Return (x, y) of the center of cell containing provided text 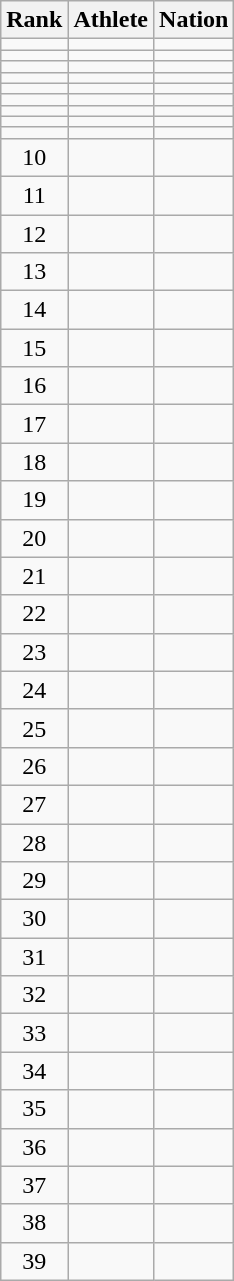
Rank (34, 20)
Nation (194, 20)
30 (34, 919)
16 (34, 386)
23 (34, 652)
12 (34, 233)
26 (34, 766)
20 (34, 538)
21 (34, 576)
31 (34, 957)
13 (34, 272)
14 (34, 310)
24 (34, 690)
19 (34, 500)
28 (34, 843)
22 (34, 614)
38 (34, 1223)
10 (34, 157)
11 (34, 195)
27 (34, 804)
36 (34, 1147)
18 (34, 462)
34 (34, 1071)
29 (34, 881)
37 (34, 1185)
33 (34, 1033)
15 (34, 348)
39 (34, 1261)
25 (34, 728)
35 (34, 1109)
Athlete (111, 20)
32 (34, 995)
17 (34, 424)
